Output the (x, y) coordinate of the center of the cell containing the given text.  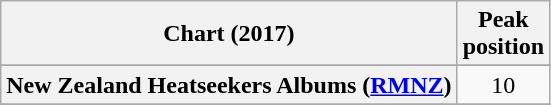
Peak position (503, 34)
10 (503, 85)
Chart (2017) (229, 34)
New Zealand Heatseekers Albums (RMNZ) (229, 85)
